Find where the given text appears and provide that cell's center as [x, y] coordinate. 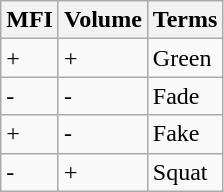
Squat [185, 172]
MFI [30, 20]
Fade [185, 96]
Terms [185, 20]
Fake [185, 134]
Green [185, 58]
Volume [102, 20]
